Search for the cell housing the specified text and yield its (x, y) center coordinate. 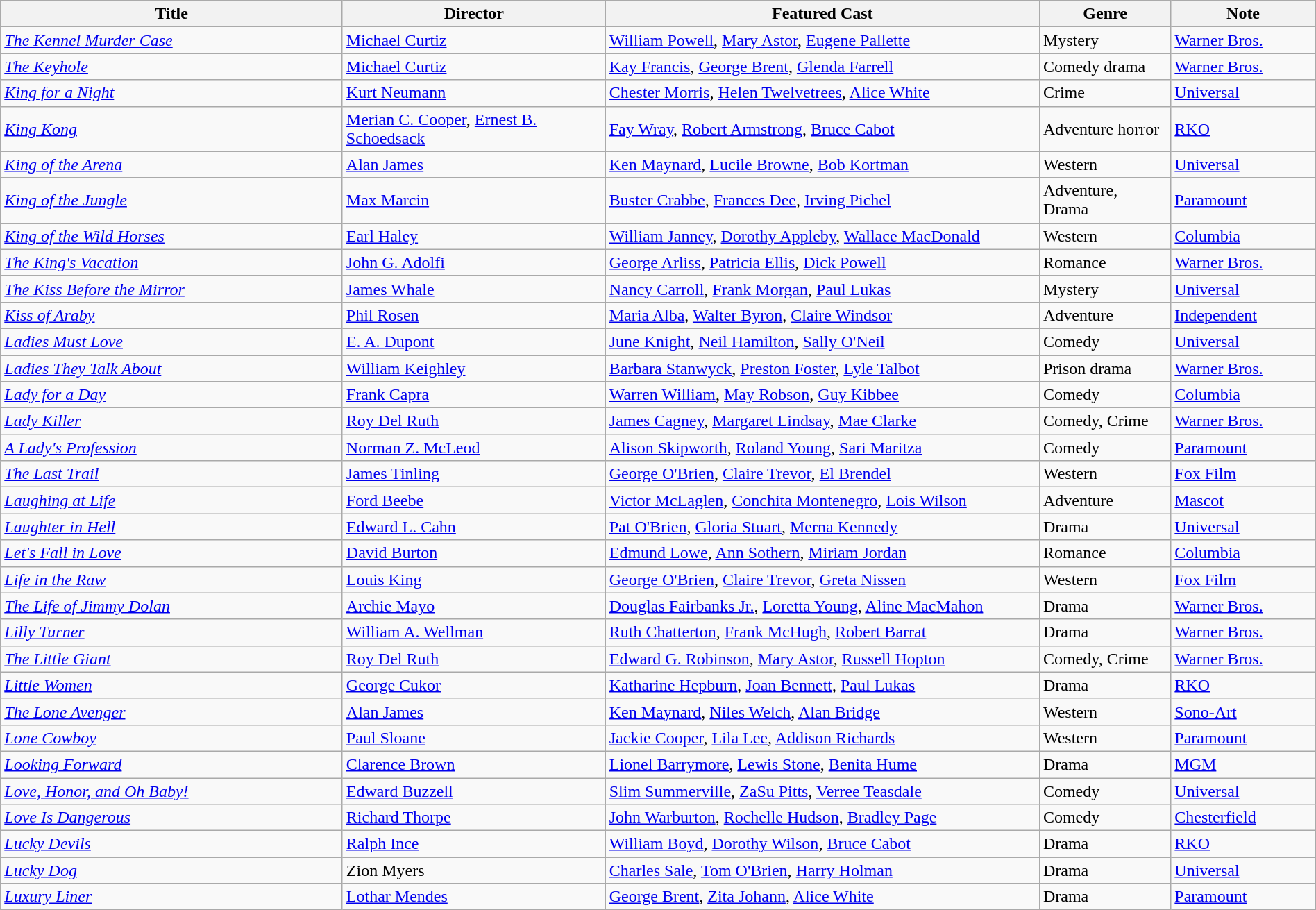
King Kong (172, 129)
Adventure horror (1105, 129)
Mascot (1243, 500)
Title (172, 14)
The Kiss Before the Mirror (172, 289)
The King's Vacation (172, 262)
Warren William, May Robson, Guy Kibbee (822, 395)
Phil Rosen (473, 315)
Looking Forward (172, 764)
Ken Maynard, Lucile Browne, Bob Kortman (822, 165)
Norman Z. McLeod (473, 448)
Zion Myers (473, 870)
George Brent, Zita Johann, Alice White (822, 897)
Genre (1105, 14)
Independent (1243, 315)
Ford Beebe (473, 500)
Lady Killer (172, 421)
Little Women (172, 685)
John G. Adolfi (473, 262)
Luxury Liner (172, 897)
Lady for a Day (172, 395)
Love Is Dangerous (172, 818)
Life in the Raw (172, 580)
June Knight, Neil Hamilton, Sally O'Neil (822, 342)
Nancy Carroll, Frank Morgan, Paul Lukas (822, 289)
Alison Skipworth, Roland Young, Sari Maritza (822, 448)
David Burton (473, 553)
Kiss of Araby (172, 315)
Paul Sloane (473, 738)
Kurt Neumann (473, 93)
George O'Brien, Claire Trevor, Greta Nissen (822, 580)
Ruth Chatterton, Frank McHugh, Robert Barrat (822, 632)
John Warburton, Rochelle Hudson, Bradley Page (822, 818)
Clarence Brown (473, 764)
Prison drama (1105, 369)
Maria Alba, Walter Byron, Claire Windsor (822, 315)
Sono-Art (1243, 711)
Chesterfield (1243, 818)
The Little Giant (172, 659)
Katharine Hepburn, Joan Bennett, Paul Lukas (822, 685)
James Cagney, Margaret Lindsay, Mae Clarke (822, 421)
George Arliss, Patricia Ellis, Dick Powell (822, 262)
George Cukor (473, 685)
Fay Wray, Robert Armstrong, Bruce Cabot (822, 129)
William A. Wellman (473, 632)
Victor McLaglen, Conchita Montenegro, Lois Wilson (822, 500)
The Lone Avenger (172, 711)
MGM (1243, 764)
Ladies They Talk About (172, 369)
Laughter in Hell (172, 527)
Lothar Mendes (473, 897)
William Keighley (473, 369)
Note (1243, 14)
Let's Fall in Love (172, 553)
Merian C. Cooper, Ernest B. Schoedsack (473, 129)
George O'Brien, Claire Trevor, El Brendel (822, 474)
Earl Haley (473, 236)
The Keyhole (172, 67)
Buster Crabbe, Frances Dee, Irving Pichel (822, 200)
Archie Mayo (473, 606)
Ken Maynard, Niles Welch, Alan Bridge (822, 711)
King for a Night (172, 93)
Adventure, Drama (1105, 200)
James Tinling (473, 474)
Slim Summerville, ZaSu Pitts, Verree Teasdale (822, 791)
Ralph Ince (473, 844)
E. A. Dupont (473, 342)
Love, Honor, and Oh Baby! (172, 791)
Comedy drama (1105, 67)
Crime (1105, 93)
Barbara Stanwyck, Preston Foster, Lyle Talbot (822, 369)
Ladies Must Love (172, 342)
The Kennel Murder Case (172, 40)
The Life of Jimmy Dolan (172, 606)
Edward Buzzell (473, 791)
Featured Cast (822, 14)
Edward L. Cahn (473, 527)
Kay Francis, George Brent, Glenda Farrell (822, 67)
Lionel Barrymore, Lewis Stone, Benita Hume (822, 764)
Frank Capra (473, 395)
Pat O'Brien, Gloria Stuart, Merna Kennedy (822, 527)
King of the Jungle (172, 200)
Lilly Turner (172, 632)
Max Marcin (473, 200)
William Powell, Mary Astor, Eugene Pallette (822, 40)
William Janney, Dorothy Appleby, Wallace MacDonald (822, 236)
Jackie Cooper, Lila Lee, Addison Richards (822, 738)
The Last Trail (172, 474)
Chester Morris, Helen Twelvetrees, Alice White (822, 93)
Edward G. Robinson, Mary Astor, Russell Hopton (822, 659)
Laughing at Life (172, 500)
Lone Cowboy (172, 738)
King of the Wild Horses (172, 236)
James Whale (473, 289)
Director (473, 14)
Douglas Fairbanks Jr., Loretta Young, Aline MacMahon (822, 606)
Lucky Devils (172, 844)
William Boyd, Dorothy Wilson, Bruce Cabot (822, 844)
King of the Arena (172, 165)
A Lady's Profession (172, 448)
Lucky Dog (172, 870)
Charles Sale, Tom O'Brien, Harry Holman (822, 870)
Richard Thorpe (473, 818)
Louis King (473, 580)
Edmund Lowe, Ann Sothern, Miriam Jordan (822, 553)
